Detect which cell encompasses the target text, then output its [X, Y] center coordinate. 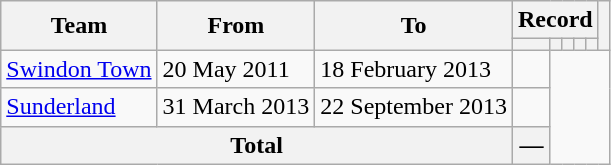
22 September 2013 [414, 107]
From [236, 26]
Sunderland [79, 107]
— [531, 145]
18 February 2013 [414, 69]
Record [555, 20]
31 March 2013 [236, 107]
Total [257, 145]
20 May 2011 [236, 69]
Swindon Town [79, 69]
To [414, 26]
Team [79, 26]
